Return the (x, y) coordinate for the center point of the cell that contains the specified text.  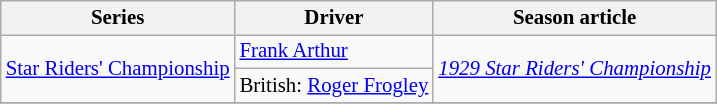
Frank Arthur (334, 51)
1929 Star Riders' Championship (574, 68)
Series (118, 18)
British: Roger Frogley (334, 85)
Season article (574, 18)
Driver (334, 18)
Star Riders' Championship (118, 68)
